Return the [X, Y] coordinate for the center point of the cell that contains the specified text.  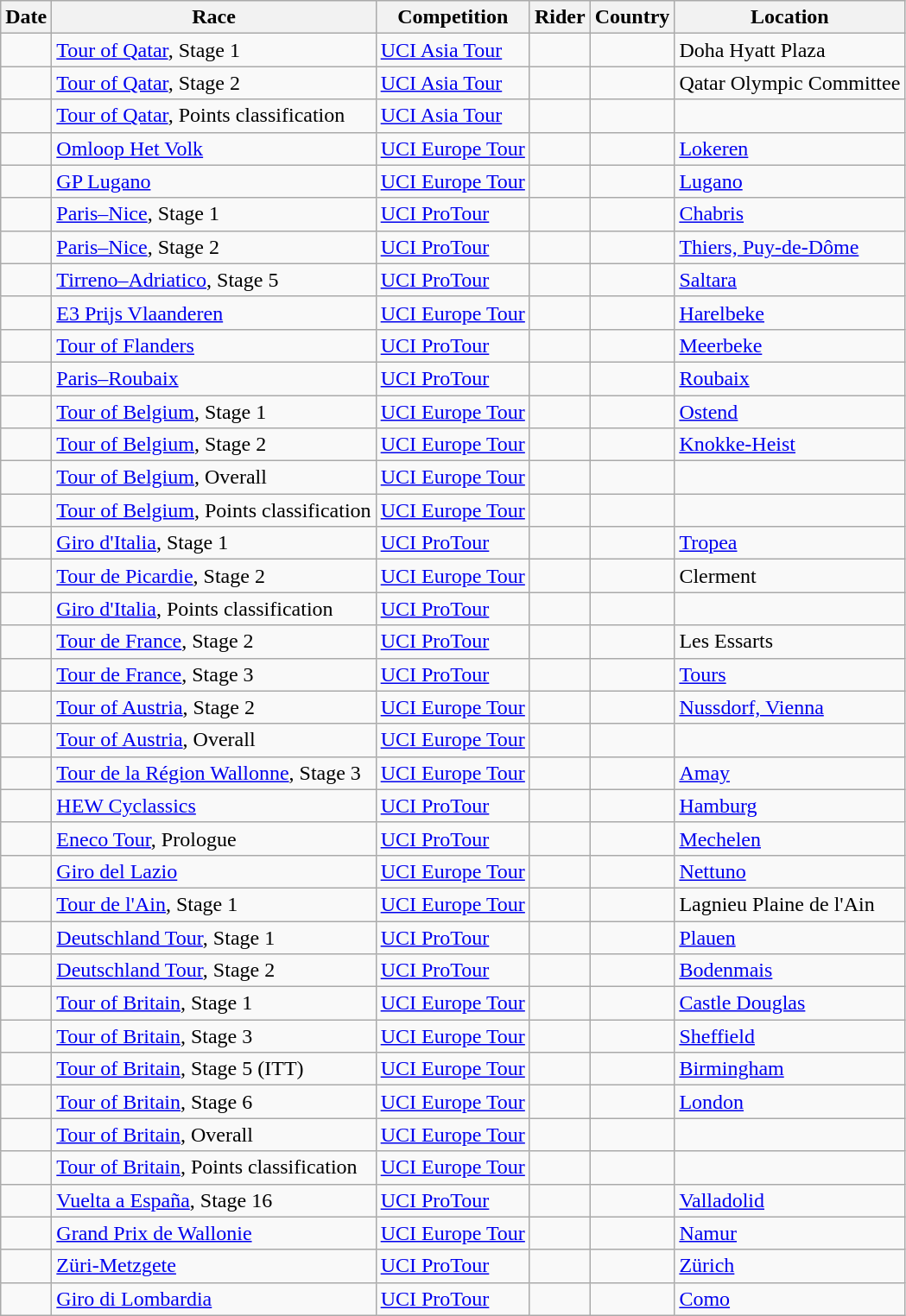
Nettuno [789, 871]
Omloop Het Volk [214, 149]
Plauen [789, 937]
Tours [789, 674]
Location [789, 17]
Sheffield [789, 1036]
Paris–Nice, Stage 1 [214, 214]
Meerbeke [789, 345]
Lagnieu Plaine de l'Ain [789, 904]
Rider [560, 17]
Tour of Britain, Stage 3 [214, 1036]
Tour of Qatar, Stage 2 [214, 83]
London [789, 1102]
Knokke-Heist [789, 445]
Tour of Belgium, Overall [214, 478]
Züri-Metzgete [214, 1266]
Harelbeke [789, 313]
Roubaix [789, 378]
Tour of Britain, Points classification [214, 1167]
Tour of Britain, Stage 1 [214, 1003]
HEW Cyclassics [214, 806]
Thiers, Puy-de-Dôme [789, 247]
GP Lugano [214, 181]
Race [214, 17]
Tour of Austria, Overall [214, 740]
Castle Douglas [789, 1003]
Tour de France, Stage 3 [214, 674]
Tour de Picardie, Stage 2 [214, 576]
Hamburg [789, 806]
Lokeren [789, 149]
Tour of Qatar, Stage 1 [214, 50]
Clerment [789, 576]
Lugano [789, 181]
Paris–Nice, Stage 2 [214, 247]
Tour of Belgium, Points classification [214, 510]
Date [26, 17]
Chabris [789, 214]
Deutschland Tour, Stage 2 [214, 971]
Paris–Roubaix [214, 378]
Tour de la Région Wallonne, Stage 3 [214, 773]
Tropea [789, 543]
Doha Hyatt Plaza [789, 50]
Tour of Austria, Stage 2 [214, 707]
Tour of Belgium, Stage 2 [214, 445]
Eneco Tour, Prologue [214, 838]
Tour of Flanders [214, 345]
Valladolid [789, 1200]
Tour of Qatar, Points classification [214, 116]
Grand Prix de Wallonie [214, 1233]
Vuelta a España, Stage 16 [214, 1200]
Ostend [789, 412]
Deutschland Tour, Stage 1 [214, 937]
Amay [789, 773]
Tour of Belgium, Stage 1 [214, 412]
Birmingham [789, 1069]
Namur [789, 1233]
Tour of Britain, Stage 5 (ITT) [214, 1069]
Tour de l'Ain, Stage 1 [214, 904]
Giro d'Italia, Stage 1 [214, 543]
Bodenmais [789, 971]
Como [789, 1299]
Qatar Olympic Committee [789, 83]
Les Essarts [789, 642]
Saltara [789, 280]
Competition [453, 17]
Country [632, 17]
Tour of Britain, Overall [214, 1135]
Giro di Lombardia [214, 1299]
Zürich [789, 1266]
Tour de France, Stage 2 [214, 642]
Nussdorf, Vienna [789, 707]
Tirreno–Adriatico, Stage 5 [214, 280]
E3 Prijs Vlaanderen [214, 313]
Giro del Lazio [214, 871]
Mechelen [789, 838]
Tour of Britain, Stage 6 [214, 1102]
Giro d'Italia, Points classification [214, 609]
